Output the (X, Y) coordinate of the center of the cell containing the given text.  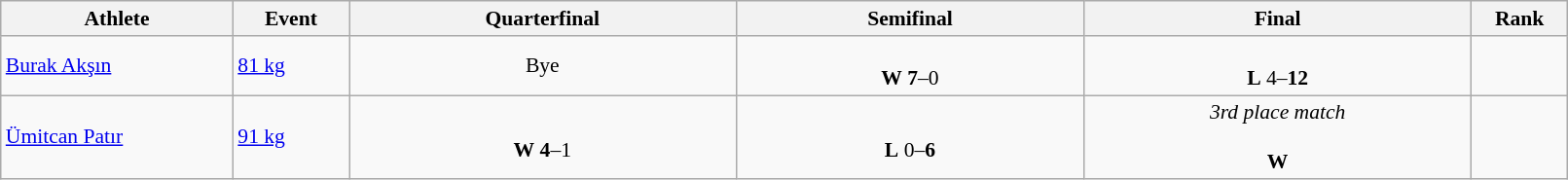
Rank (1518, 18)
W 4–1 (543, 138)
L 4–12 (1278, 66)
Semifinal (910, 18)
Athlete (117, 18)
L 0–6 (910, 138)
Final (1278, 18)
Bye (543, 66)
Quarterfinal (543, 18)
3rd place matchW (1278, 138)
Event (290, 18)
Burak Akşın (117, 66)
91 kg (290, 138)
W 7–0 (910, 66)
Ümitcan Patır (117, 138)
81 kg (290, 66)
